Output the [X, Y] coordinate of the center of the cell containing the given text.  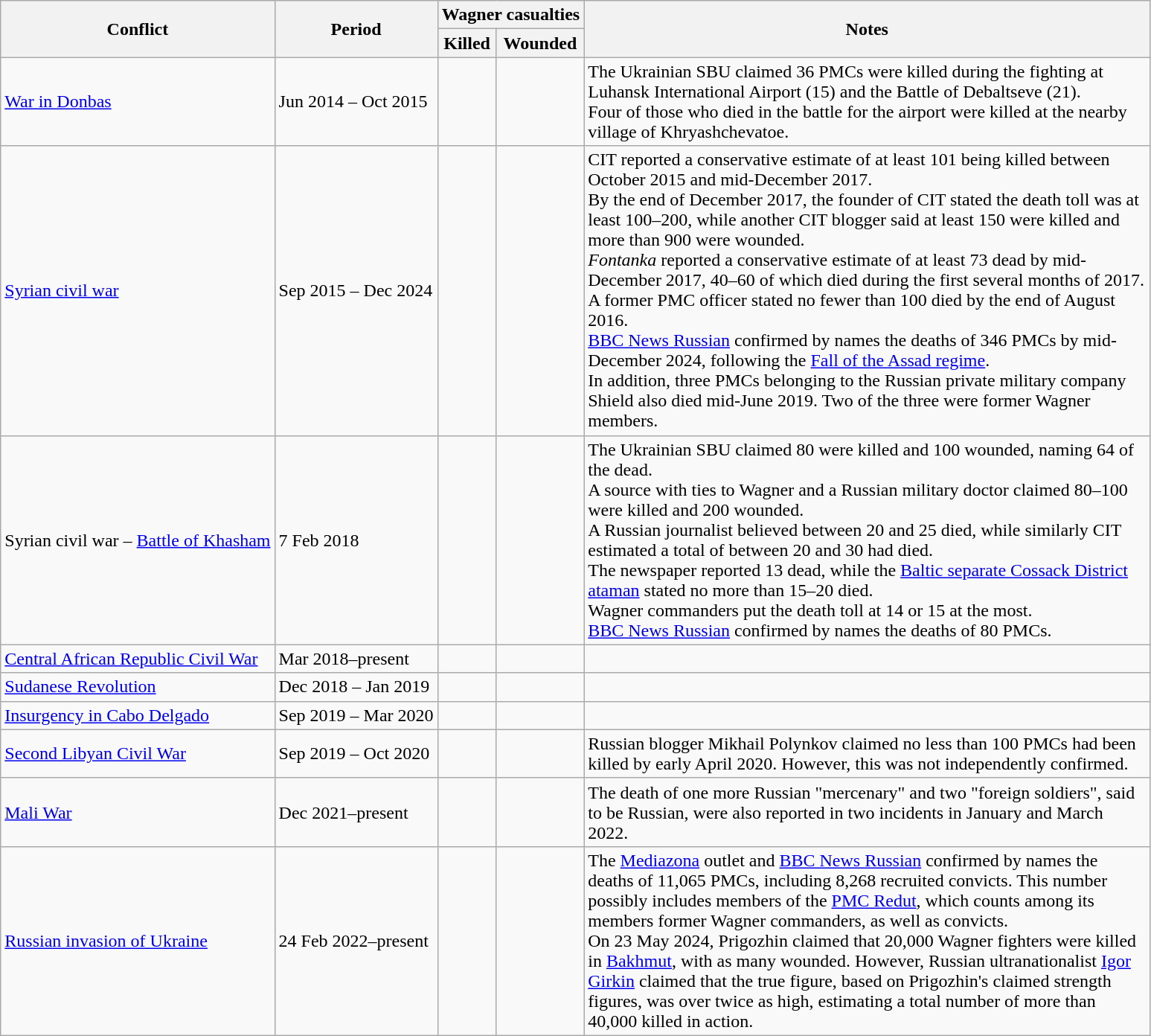
Russian blogger Mikhail Polynkov claimed no less than 100 PMCs had been killed by early April 2020. However, this was not independently confirmed. [868, 753]
War in Donbas [138, 101]
Sep 2019 – Mar 2020 [356, 715]
Mali War [138, 812]
Sep 2015 – Dec 2024 [356, 290]
Sudanese Revolution [138, 687]
Central African Republic Civil War [138, 659]
Dec 2021–present [356, 812]
Conflict [138, 29]
24 Feb 2022–present [356, 941]
Insurgency in Cabo Delgado [138, 715]
Russian invasion of Ukraine [138, 941]
Syrian civil war [138, 290]
Wagner casualties [510, 15]
Dec 2018 – Jan 2019 [356, 687]
Period [356, 29]
Wounded [540, 43]
7 Feb 2018 [356, 540]
Sep 2019 – Oct 2020 [356, 753]
Mar 2018–present [356, 659]
Second Libyan Civil War [138, 753]
Syrian civil war – Battle of Khasham [138, 540]
Killed [467, 43]
Jun 2014 – Oct 2015 [356, 101]
Notes [868, 29]
